For the text-containing cell, return its midpoint in (X, Y) coordinate format. 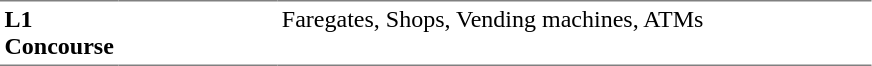
L1Concourse (59, 33)
Faregates, Shops, Vending machines, ATMs (574, 33)
